Capture the cell that displays the provided text and extract its [x, y] central coordinate. 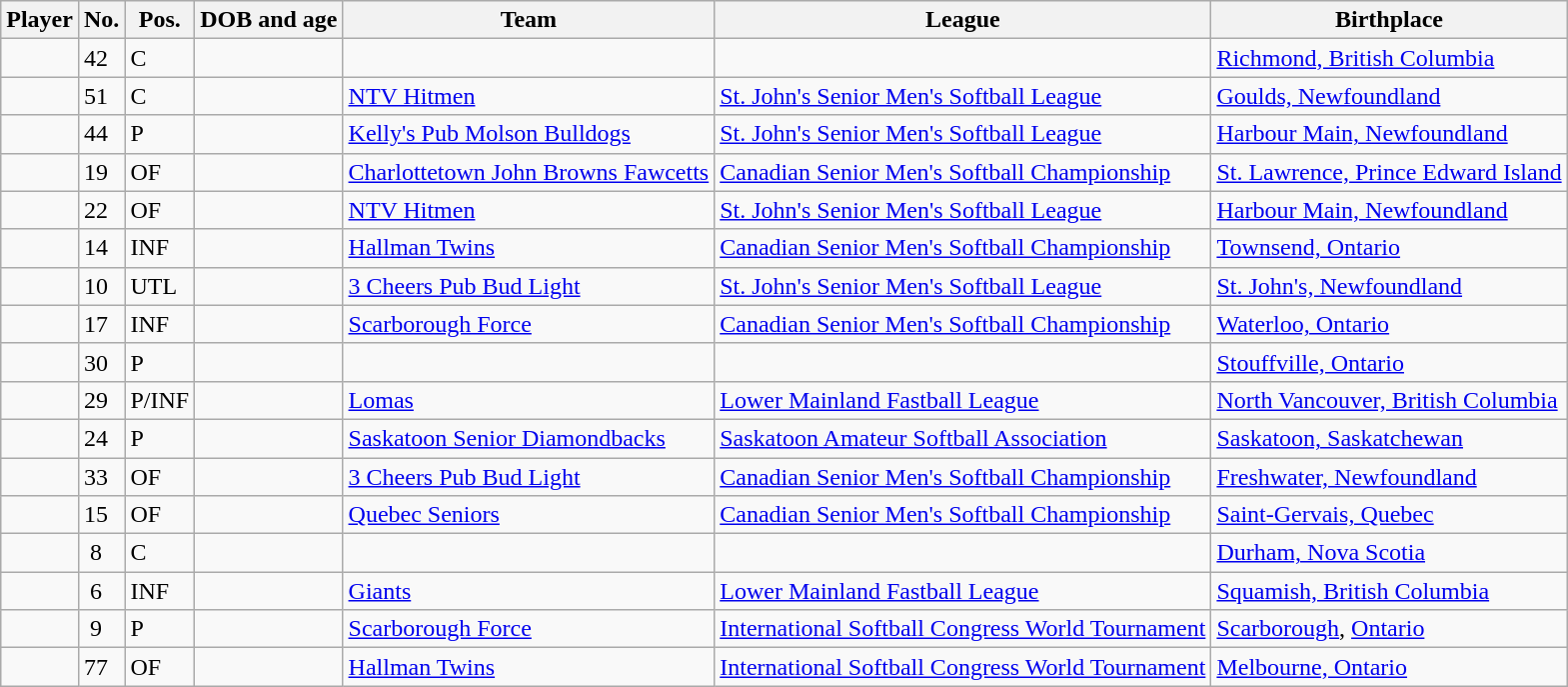
42 [101, 58]
Richmond, British Columbia [1389, 58]
17 [101, 324]
30 [101, 362]
Townsend, Ontario [1389, 248]
14 [101, 248]
15 [101, 515]
Saint-Gervais, Quebec [1389, 515]
Squamish, British Columbia [1389, 591]
Lomas [529, 400]
77 [101, 667]
UTL [160, 286]
6 [101, 591]
Team [529, 20]
8 [101, 553]
League [963, 20]
North Vancouver, British Columbia [1389, 400]
P/INF [160, 400]
29 [101, 400]
24 [101, 438]
Durham, Nova Scotia [1389, 553]
No. [101, 20]
Saskatoon Amateur Softball Association [963, 438]
Pos. [160, 20]
Giants [529, 591]
Player [40, 20]
19 [101, 172]
Charlottetown John Browns Fawcetts [529, 172]
Quebec Seniors [529, 515]
Goulds, Newfoundland [1389, 96]
51 [101, 96]
Freshwater, Newfoundland [1389, 477]
Kelly's Pub Molson Bulldogs [529, 134]
St. John's, Newfoundland [1389, 286]
Waterloo, Ontario [1389, 324]
10 [101, 286]
Melbourne, Ontario [1389, 667]
Scarborough, Ontario [1389, 629]
33 [101, 477]
Saskatoon Senior Diamondbacks [529, 438]
Saskatoon, Saskatchewan [1389, 438]
St. Lawrence, Prince Edward Island [1389, 172]
Birthplace [1389, 20]
44 [101, 134]
22 [101, 210]
Stouffville, Ontario [1389, 362]
DOB and age [269, 20]
9 [101, 629]
